Detect which cell encompasses the target text, then output its (x, y) center coordinate. 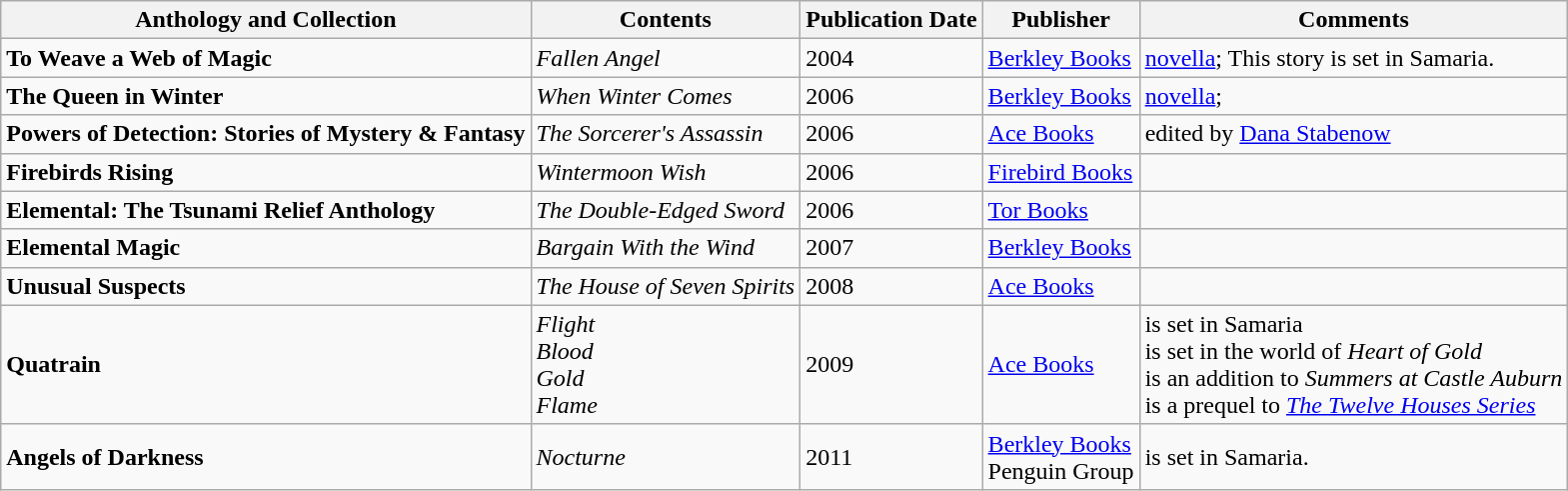
Nocturne (666, 456)
Fallen Angel (666, 58)
2007 (891, 248)
To Weave a Web of Magic (266, 58)
The Double-Edged Sword (666, 210)
When Winter Comes (666, 96)
novella; (1353, 96)
Powers of Detection: Stories of Mystery & Fantasy (266, 134)
Berkley BooksPenguin Group (1061, 456)
Unusual Suspects (266, 286)
Anthology and Collection (266, 20)
Elemental Magic (266, 248)
2008 (891, 286)
FlightBloodGoldFlame (666, 364)
2011 (891, 456)
2009 (891, 364)
Contents (666, 20)
Comments (1353, 20)
Quatrain (266, 364)
edited by Dana Stabenow (1353, 134)
The House of Seven Spirits (666, 286)
Angels of Darkness (266, 456)
is set in Samariais set in the world of Heart of Goldis an addition to Summers at Castle Auburnis a prequel to The Twelve Houses Series (1353, 364)
2004 (891, 58)
Publisher (1061, 20)
Tor Books (1061, 210)
Firebirds Rising (266, 172)
The Sorcerer's Assassin (666, 134)
novella; This story is set in Samaria. (1353, 58)
Elemental: The Tsunami Relief Anthology (266, 210)
Firebird Books (1061, 172)
is set in Samaria. (1353, 456)
The Queen in Winter (266, 96)
Bargain With the Wind (666, 248)
Wintermoon Wish (666, 172)
Publication Date (891, 20)
